From the cell containing the given text, extract its center point as (x, y) coordinate. 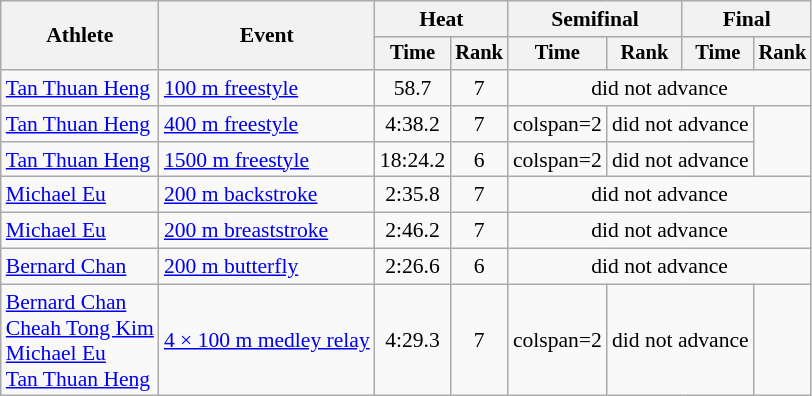
2:26.6 (412, 267)
18:24.2 (412, 160)
Heat (442, 19)
200 m backstroke (267, 195)
1500 m freestyle (267, 160)
Athlete (80, 36)
200 m butterfly (267, 267)
200 m breaststroke (267, 231)
Semifinal (595, 19)
Event (267, 36)
Bernard Chan (80, 267)
4 × 100 m medley relay (267, 340)
2:46.2 (412, 231)
100 m freestyle (267, 88)
58.7 (412, 88)
Final (746, 19)
4:29.3 (412, 340)
Bernard ChanCheah Tong KimMichael EuTan Thuan Heng (80, 340)
4:38.2 (412, 124)
400 m freestyle (267, 124)
2:35.8 (412, 195)
